Return the (x, y) coordinate for the center point of the cell that contains the specified text.  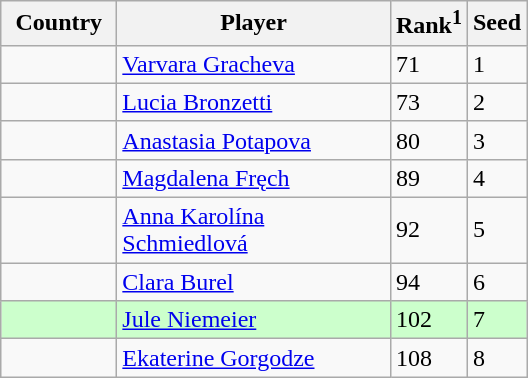
Rank1 (428, 24)
5 (496, 230)
Anna Karolína Schmiedlová (254, 230)
Seed (496, 24)
94 (428, 282)
7 (496, 320)
4 (496, 178)
6 (496, 282)
Varvara Gracheva (254, 64)
92 (428, 230)
Anastasia Potapova (254, 140)
80 (428, 140)
Jule Niemeier (254, 320)
71 (428, 64)
Lucia Bronzetti (254, 102)
102 (428, 320)
73 (428, 102)
Player (254, 24)
Magdalena Fręch (254, 178)
89 (428, 178)
108 (428, 358)
Ekaterine Gorgodze (254, 358)
Clara Burel (254, 282)
2 (496, 102)
3 (496, 140)
8 (496, 358)
Country (59, 24)
1 (496, 64)
